Determine the [x, y] coordinate at the center of the cell enclosing the given text.  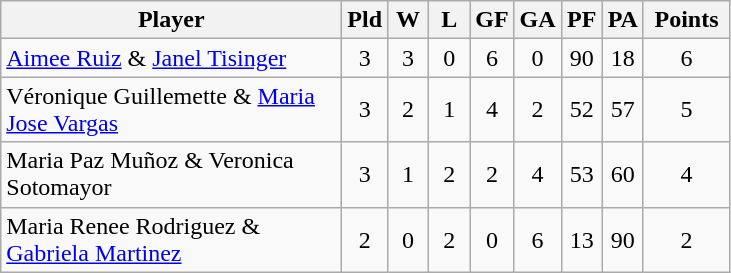
GA [538, 20]
Aimee Ruiz & Janel Tisinger [172, 58]
Maria Paz Muñoz & Veronica Sotomayor [172, 174]
Pld [365, 20]
Points [686, 20]
5 [686, 110]
52 [582, 110]
18 [622, 58]
W [408, 20]
PA [622, 20]
13 [582, 240]
L [450, 20]
Maria Renee Rodriguez & Gabriela Martinez [172, 240]
60 [622, 174]
GF [492, 20]
57 [622, 110]
53 [582, 174]
Player [172, 20]
PF [582, 20]
Véronique Guillemette & Maria Jose Vargas [172, 110]
